Detect which cell encompasses the target text, then output its [x, y] center coordinate. 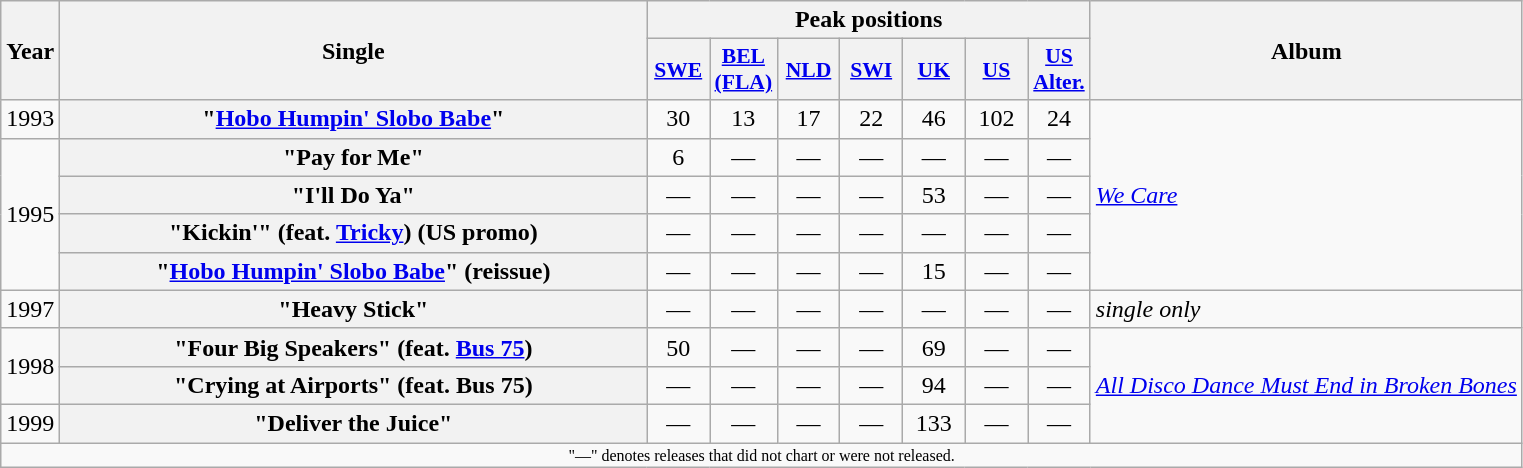
6 [678, 157]
SWI [872, 70]
1999 [30, 423]
1993 [30, 119]
We Care [1306, 195]
"Hobo Humpin' Slobo Babe" [354, 119]
102 [996, 119]
1998 [30, 366]
Album [1306, 50]
Year [30, 50]
"—" denotes releases that did not chart or were not released. [762, 454]
24 [1060, 119]
BEL(FLA) [744, 70]
SWE [678, 70]
"Four Big Speakers" (feat. Bus 75) [354, 347]
NLD [808, 70]
All Disco Dance Must End in Broken Bones [1306, 385]
13 [744, 119]
69 [934, 347]
22 [872, 119]
15 [934, 271]
Single [354, 50]
133 [934, 423]
USAlter. [1060, 70]
53 [934, 195]
17 [808, 119]
1997 [30, 309]
94 [934, 385]
46 [934, 119]
"Heavy Stick" [354, 309]
"Crying at Airports" (feat. Bus 75) [354, 385]
US [996, 70]
30 [678, 119]
UK [934, 70]
"Kickin'" (feat. Tricky) (US promo) [354, 233]
single only [1306, 309]
"Pay for Me" [354, 157]
"I'll Do Ya" [354, 195]
"Hobo Humpin' Slobo Babe" (reissue) [354, 271]
"Deliver the Juice" [354, 423]
1995 [30, 214]
Peak positions [868, 20]
50 [678, 347]
